Identify which cell holds the provided text, then report its [x, y] central coordinate. 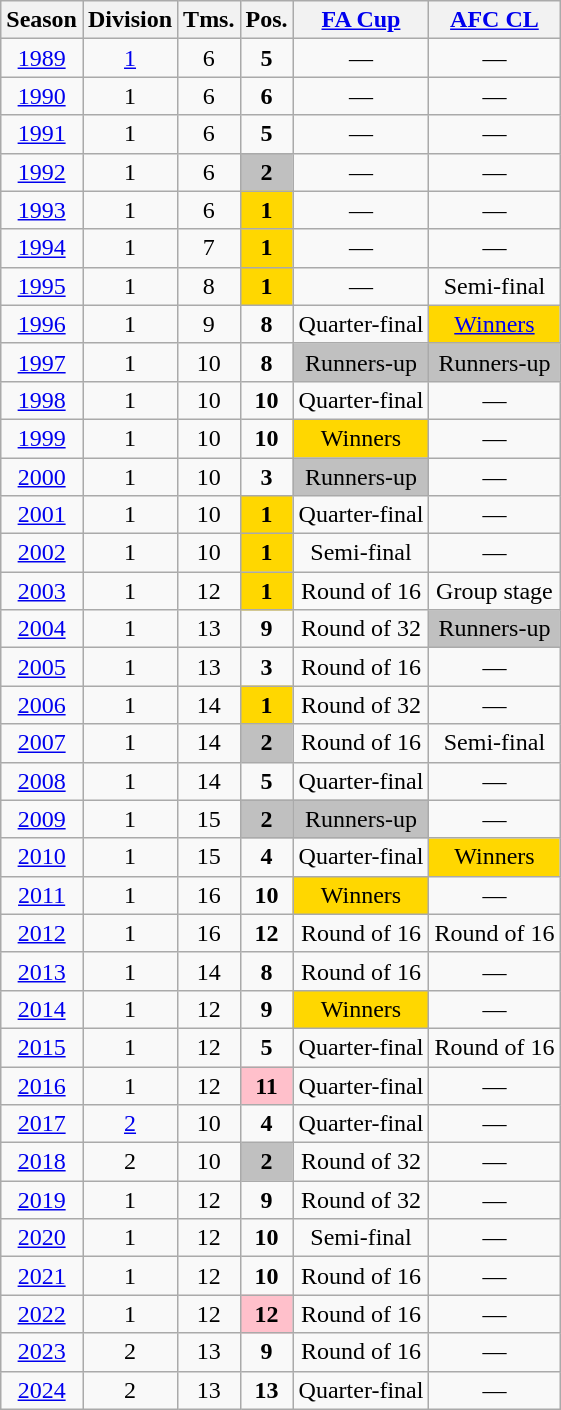
2013 [42, 971]
1994 [42, 248]
2009 [42, 819]
2021 [42, 1276]
2006 [42, 705]
FA Cup [361, 20]
2007 [42, 743]
2023 [42, 1352]
1992 [42, 172]
1997 [42, 362]
Season [42, 20]
2003 [42, 591]
2005 [42, 667]
Tms. [209, 20]
2020 [42, 1238]
Pos. [266, 20]
2014 [42, 1009]
2000 [42, 477]
7 [209, 248]
2010 [42, 857]
2012 [42, 933]
2008 [42, 781]
2004 [42, 629]
AFC CL [494, 20]
2017 [42, 1124]
1996 [42, 324]
2015 [42, 1047]
2002 [42, 553]
Group stage [494, 591]
1998 [42, 400]
1993 [42, 210]
1995 [42, 286]
1989 [42, 58]
2019 [42, 1200]
2011 [42, 895]
1990 [42, 96]
2024 [42, 1390]
2022 [42, 1314]
2001 [42, 515]
Division [130, 20]
1991 [42, 134]
2018 [42, 1162]
11 [266, 1085]
1999 [42, 438]
2016 [42, 1085]
